Extract the [x, y] coordinate from the center of the cell holding the provided text.  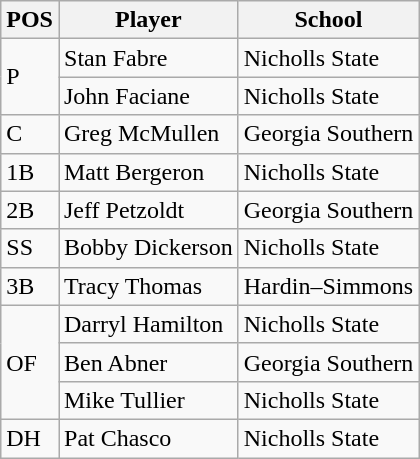
POS [30, 20]
School [328, 20]
Stan Fabre [148, 58]
C [30, 134]
Jeff Petzoldt [148, 210]
1B [30, 172]
P [30, 77]
Hardin–Simmons [328, 286]
DH [30, 438]
Pat Chasco [148, 438]
2B [30, 210]
OF [30, 362]
Tracy Thomas [148, 286]
John Faciane [148, 96]
Ben Abner [148, 362]
3B [30, 286]
Greg McMullen [148, 134]
Bobby Dickerson [148, 248]
Mike Tullier [148, 400]
Player [148, 20]
SS [30, 248]
Matt Bergeron [148, 172]
Darryl Hamilton [148, 324]
